For the text-containing cell, return its midpoint in (X, Y) coordinate format. 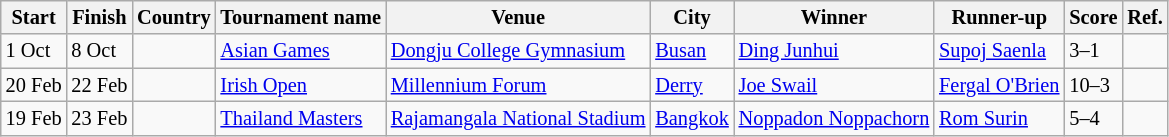
5–4 (1093, 118)
Start (34, 17)
City (692, 17)
1 Oct (34, 51)
Bangkok (692, 118)
Joe Swail (834, 85)
Dongju College Gymnasium (518, 51)
Finish (99, 17)
Thailand Masters (301, 118)
Asian Games (301, 51)
Irish Open (301, 85)
Noppadon Noppachorn (834, 118)
Fergal O'Brien (999, 85)
19 Feb (34, 118)
Rom Surin (999, 118)
Ding Junhui (834, 51)
22 Feb (99, 85)
Rajamangala National Stadium (518, 118)
Country (174, 17)
23 Feb (99, 118)
Supoj Saenla (999, 51)
Runner-up (999, 17)
Venue (518, 17)
Derry (692, 85)
Ref. (1144, 17)
Millennium Forum (518, 85)
8 Oct (99, 51)
Tournament name (301, 17)
Score (1093, 17)
Winner (834, 17)
Busan (692, 51)
10–3 (1093, 85)
3–1 (1093, 51)
20 Feb (34, 85)
